Find where the given text appears and provide that cell's center as (X, Y) coordinate. 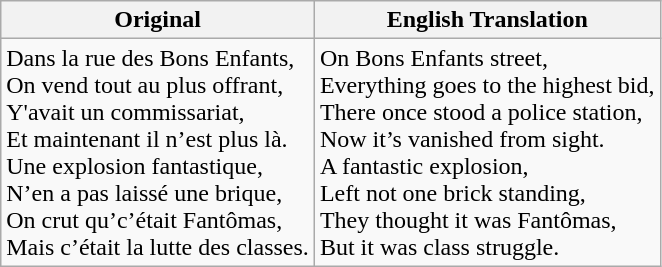
English Translation (487, 20)
Original (158, 20)
